Output the (X, Y) coordinate of the center of the cell containing the given text.  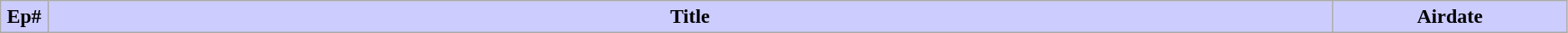
Ep# (24, 17)
Title (690, 17)
Airdate (1450, 17)
